Return [X, Y] of the center of cell containing provided text 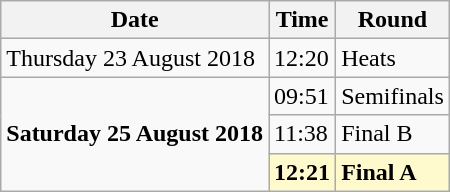
Round [393, 20]
Final A [393, 172]
Thursday 23 August 2018 [135, 58]
11:38 [302, 134]
09:51 [302, 96]
Semifinals [393, 96]
Heats [393, 58]
Final B [393, 134]
Time [302, 20]
12:21 [302, 172]
12:20 [302, 58]
Date [135, 20]
Saturday 25 August 2018 [135, 134]
